Capture the cell that displays the provided text and extract its (x, y) central coordinate. 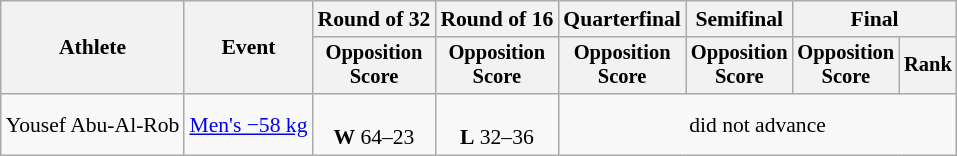
Final (875, 19)
Semifinal (740, 19)
W 64–23 (374, 124)
Yousef Abu-Al-Rob (93, 124)
did not advance (757, 124)
Rank (928, 66)
Round of 32 (374, 19)
Event (248, 48)
L 32–36 (496, 124)
Athlete (93, 48)
Round of 16 (496, 19)
Men's −58 kg (248, 124)
Quarterfinal (622, 19)
